Return the (X, Y) coordinate for the center point of the cell that contains the specified text.  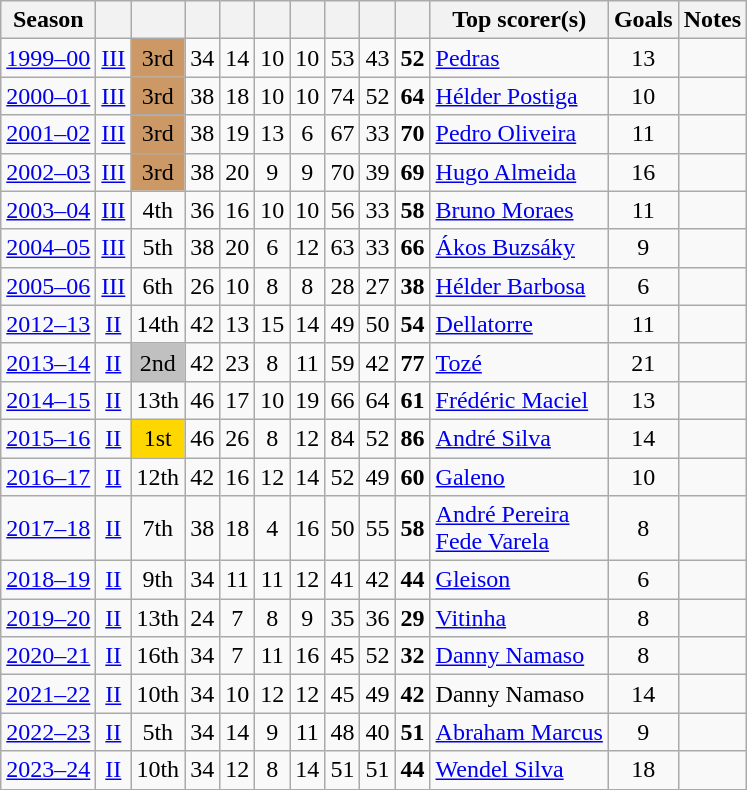
Abraham Marcus (519, 732)
2019–20 (48, 618)
2001–02 (48, 134)
48 (342, 732)
1999–00 (48, 58)
67 (342, 134)
6th (158, 286)
2012–13 (48, 324)
86 (412, 438)
29 (412, 618)
Gleison (519, 580)
59 (342, 362)
61 (412, 400)
55 (378, 528)
André Silva (519, 438)
Season (48, 20)
Goals (643, 20)
Ákos Buzsáky (519, 248)
2022–23 (48, 732)
54 (412, 324)
9th (158, 580)
2017–18 (48, 528)
Notes (712, 20)
69 (412, 172)
André Pereira Fede Varela (519, 528)
28 (342, 286)
Frédéric Maciel (519, 400)
2020–21 (48, 656)
4th (158, 210)
Tozé (519, 362)
43 (378, 58)
Pedras (519, 58)
39 (378, 172)
2013–14 (48, 362)
Vitinha (519, 618)
2014–15 (48, 400)
Hélder Postiga (519, 96)
53 (342, 58)
16th (158, 656)
Dellatorre (519, 324)
84 (342, 438)
17 (238, 400)
63 (342, 248)
Galeno (519, 477)
41 (342, 580)
56 (342, 210)
1st (158, 438)
24 (202, 618)
2015–16 (48, 438)
7th (158, 528)
Wendel Silva (519, 770)
Bruno Moraes (519, 210)
60 (412, 477)
2000–01 (48, 96)
77 (412, 362)
Hélder Barbosa (519, 286)
74 (342, 96)
12th (158, 477)
Pedro Oliveira (519, 134)
4 (272, 528)
2005–06 (48, 286)
2nd (158, 362)
21 (643, 362)
2016–17 (48, 477)
Top scorer(s) (519, 20)
2018–19 (48, 580)
Hugo Almeida (519, 172)
2002–03 (48, 172)
2023–24 (48, 770)
2021–22 (48, 694)
40 (378, 732)
32 (412, 656)
2004–05 (48, 248)
23 (238, 362)
14th (158, 324)
15 (272, 324)
27 (378, 286)
35 (342, 618)
2003–04 (48, 210)
